Capture the cell that displays the provided text and extract its (X, Y) central coordinate. 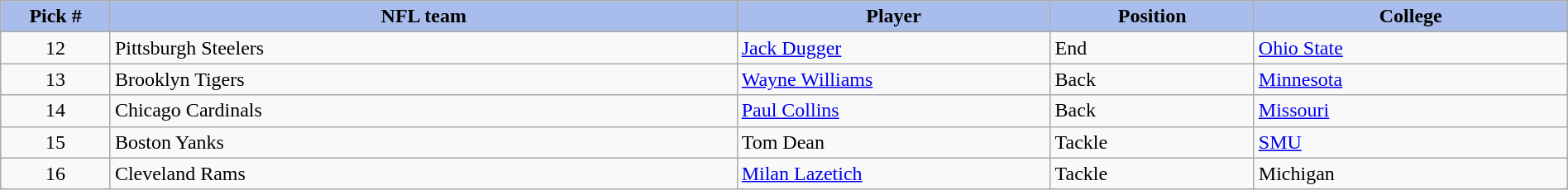
Brooklyn Tigers (423, 79)
Paul Collins (893, 111)
15 (56, 142)
Tom Dean (893, 142)
14 (56, 111)
Missouri (1411, 111)
Jack Dugger (893, 48)
Wayne Williams (893, 79)
Milan Lazetich (893, 173)
Player (893, 17)
College (1411, 17)
Ohio State (1411, 48)
End (1152, 48)
Pittsburgh Steelers (423, 48)
Boston Yanks (423, 142)
12 (56, 48)
Minnesota (1411, 79)
Michigan (1411, 173)
Chicago Cardinals (423, 111)
13 (56, 79)
SMU (1411, 142)
Pick # (56, 17)
Position (1152, 17)
NFL team (423, 17)
16 (56, 173)
Cleveland Rams (423, 173)
